From the cell containing the given text, extract its center point as (x, y) coordinate. 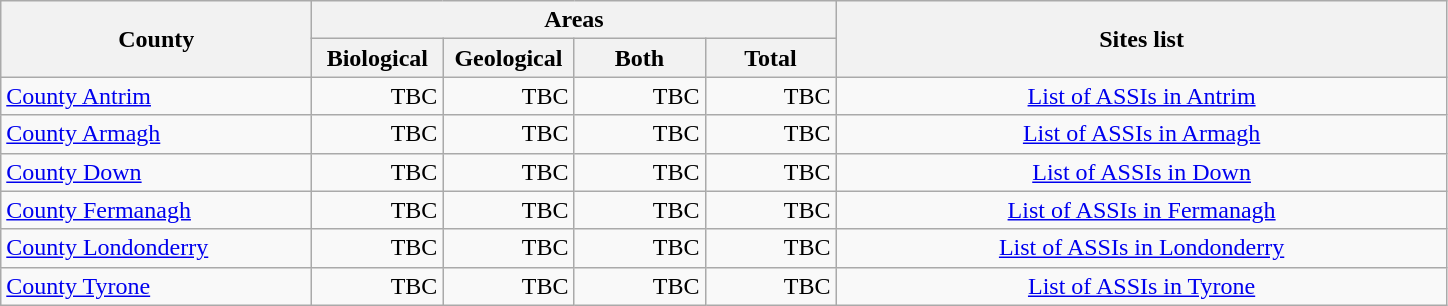
County Fermanagh (156, 210)
Sites list (1142, 39)
List of ASSIs in Londonderry (1142, 248)
Areas (574, 20)
Both (640, 58)
County (156, 39)
List of ASSIs in Fermanagh (1142, 210)
County Armagh (156, 134)
County Tyrone (156, 286)
List of ASSIs in Tyrone (1142, 286)
County Down (156, 172)
List of ASSIs in Armagh (1142, 134)
List of ASSIs in Down (1142, 172)
Biological (378, 58)
List of ASSIs in Antrim (1142, 96)
County Londonderry (156, 248)
Geological (508, 58)
Total (770, 58)
County Antrim (156, 96)
